Scan for the cell matching the given text and deliver its (x, y) coordinate at center. 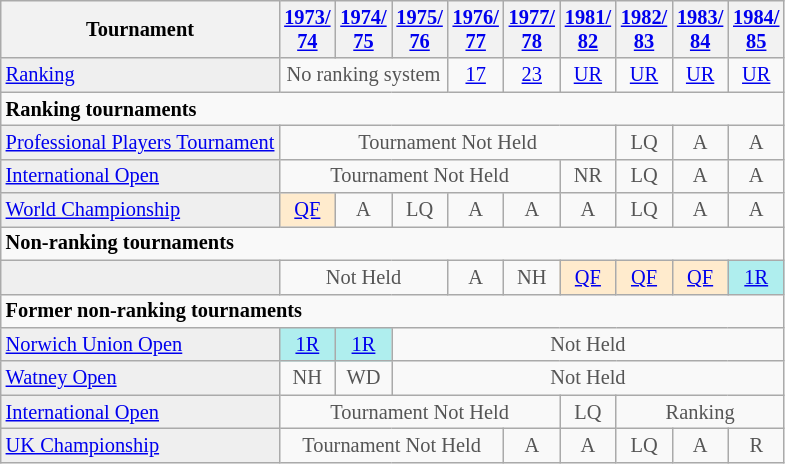
23 (532, 75)
Watney Open (140, 378)
1982/83 (644, 29)
WD (363, 378)
1975/76 (420, 29)
R (756, 445)
1973/74 (307, 29)
Tournament (140, 29)
17 (476, 75)
1983/84 (700, 29)
Former non-ranking tournaments (393, 311)
Professional Players Tournament (140, 142)
Non-ranking tournaments (393, 243)
UK Championship (140, 445)
Ranking tournaments (393, 109)
1977/78 (532, 29)
1981/82 (588, 29)
No ranking system (363, 75)
1974/75 (363, 29)
World Championship (140, 210)
1976/77 (476, 29)
Norwich Union Open (140, 344)
NR (588, 176)
1984/85 (756, 29)
